Provide the (x, y) coordinate of the cell's center where the given text is located.  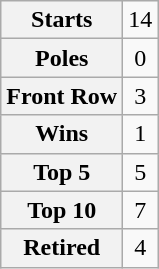
Poles (62, 58)
Starts (62, 20)
4 (140, 248)
Retired (62, 248)
7 (140, 210)
0 (140, 58)
3 (140, 96)
14 (140, 20)
Top 10 (62, 210)
1 (140, 134)
5 (140, 172)
Wins (62, 134)
Front Row (62, 96)
Top 5 (62, 172)
